From the cell containing the given text, extract its center point as (X, Y) coordinate. 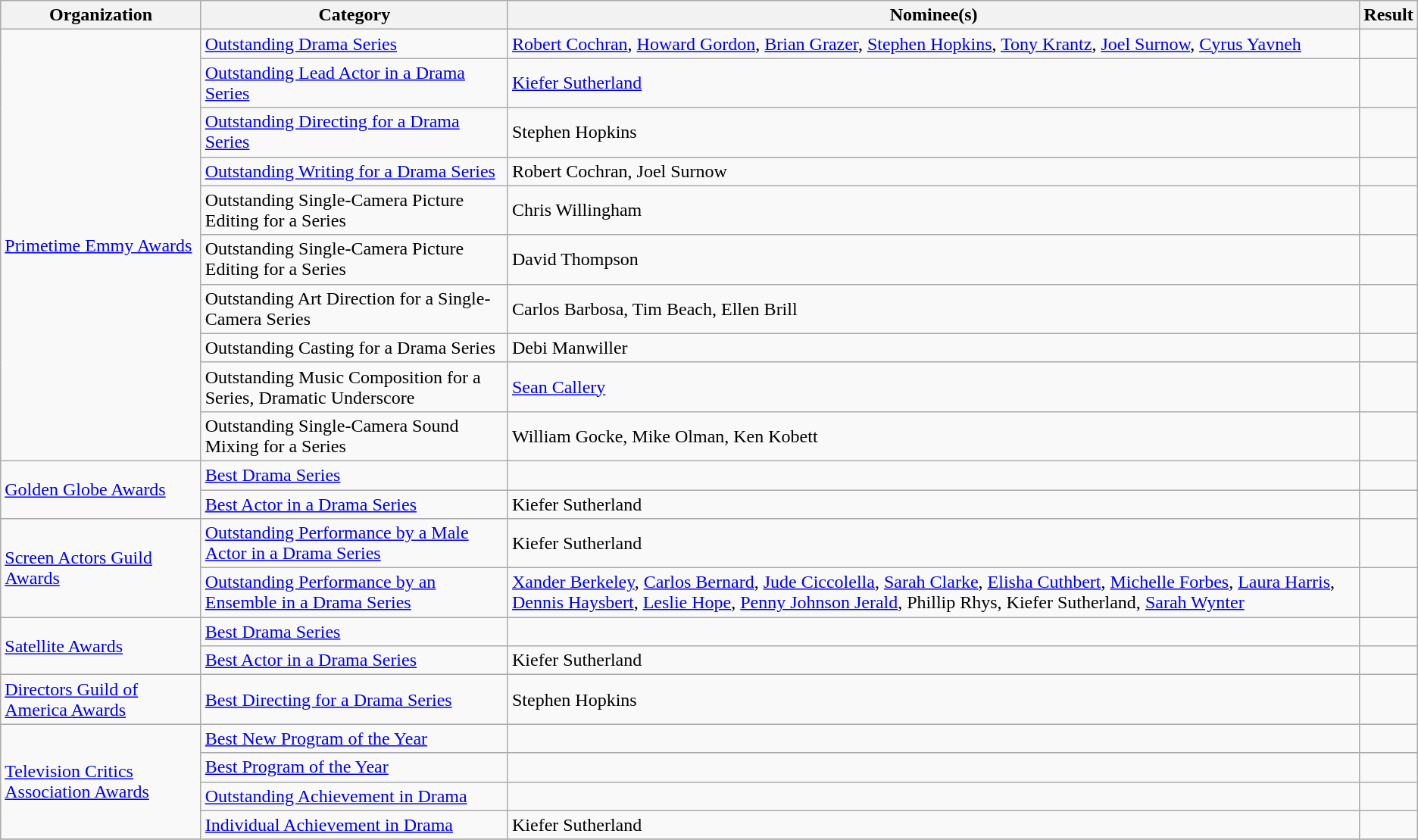
Directors Guild of America Awards (101, 700)
Outstanding Performance by an Ensemble in a Drama Series (354, 592)
Satellite Awards (101, 646)
Result (1388, 15)
Outstanding Lead Actor in a Drama Series (354, 83)
Organization (101, 15)
Category (354, 15)
Outstanding Drama Series (354, 44)
Outstanding Music Composition for a Series, Dramatic Underscore (354, 386)
Outstanding Achievement in Drama (354, 796)
Chris Willingham (933, 211)
Outstanding Art Direction for a Single-Camera Series (354, 309)
Best Directing for a Drama Series (354, 700)
Screen Actors Guild Awards (101, 568)
Best Program of the Year (354, 767)
Individual Achievement in Drama (354, 825)
Outstanding Casting for a Drama Series (354, 348)
Outstanding Performance by a Male Actor in a Drama Series (354, 544)
Television Critics Association Awards (101, 782)
William Gocke, Mike Olman, Ken Kobett (933, 436)
Golden Globe Awards (101, 489)
Best New Program of the Year (354, 739)
Carlos Barbosa, Tim Beach, Ellen Brill (933, 309)
Outstanding Directing for a Drama Series (354, 132)
Robert Cochran, Joel Surnow (933, 171)
Nominee(s) (933, 15)
Outstanding Single-Camera Sound Mixing for a Series (354, 436)
Sean Callery (933, 386)
Debi Manwiller (933, 348)
Primetime Emmy Awards (101, 245)
Outstanding Writing for a Drama Series (354, 171)
Robert Cochran, Howard Gordon, Brian Grazer, Stephen Hopkins, Tony Krantz, Joel Surnow, Cyrus Yavneh (933, 44)
David Thompson (933, 259)
